Determine the [X, Y] coordinate at the center of the cell enclosing the given text.  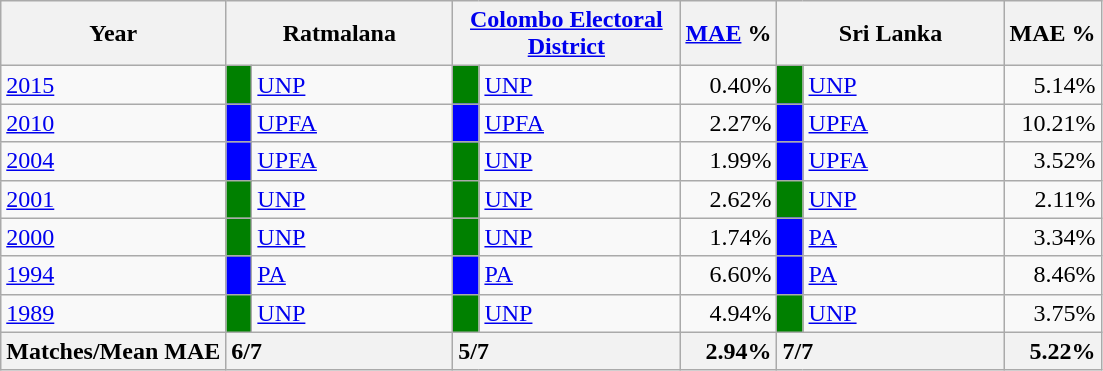
5.14% [1052, 85]
6.60% [728, 275]
3.34% [1052, 237]
Ratmalana [340, 34]
1994 [114, 275]
7/7 [890, 351]
2001 [114, 199]
Sri Lanka [890, 34]
Colombo Electoral District [566, 34]
2015 [114, 85]
3.52% [1052, 161]
6/7 [340, 351]
1.74% [728, 237]
2.11% [1052, 199]
3.75% [1052, 313]
5/7 [566, 351]
2000 [114, 237]
0.40% [728, 85]
8.46% [1052, 275]
2010 [114, 123]
1989 [114, 313]
2.27% [728, 123]
2004 [114, 161]
2.62% [728, 199]
1.99% [728, 161]
Matches/Mean MAE [114, 351]
10.21% [1052, 123]
4.94% [728, 313]
5.22% [1052, 351]
2.94% [728, 351]
Year [114, 34]
